Determine the (x, y) coordinate at the center of the cell enclosing the given text.  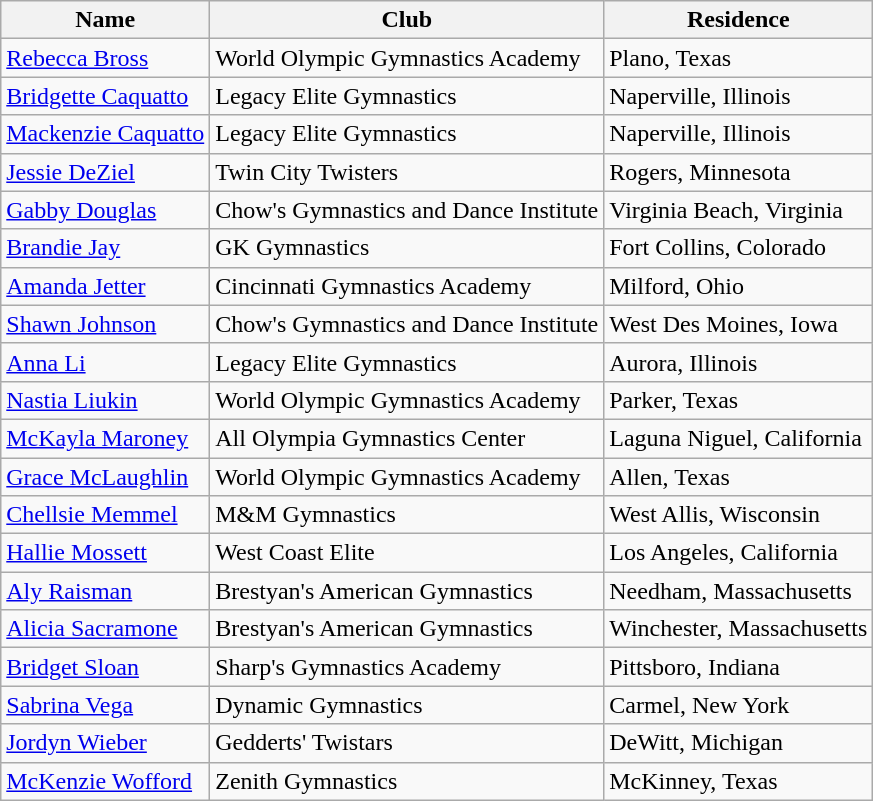
Hallie Mossett (106, 553)
Zenith Gymnastics (407, 781)
McKayla Maroney (106, 438)
Amanda Jetter (106, 286)
Plano, Texas (738, 58)
Rogers, Minnesota (738, 172)
Jessie DeZiel (106, 172)
Milford, Ohio (738, 286)
Alicia Sacramone (106, 629)
DeWitt, Michigan (738, 743)
Laguna Niguel, California (738, 438)
West Des Moines, Iowa (738, 324)
GK Gymnastics (407, 248)
Sabrina Vega (106, 705)
All Olympia Gymnastics Center (407, 438)
Rebecca Bross (106, 58)
Nastia Liukin (106, 400)
Anna Li (106, 362)
M&M Gymnastics (407, 515)
Shawn Johnson (106, 324)
Parker, Texas (738, 400)
Chellsie Memmel (106, 515)
Pittsboro, Indiana (738, 667)
West Allis, Wisconsin (738, 515)
Fort Collins, Colorado (738, 248)
Grace McLaughlin (106, 477)
Dynamic Gymnastics (407, 705)
Jordyn Wieber (106, 743)
McKinney, Texas (738, 781)
Allen, Texas (738, 477)
Needham, Massachusetts (738, 591)
Name (106, 20)
Aurora, Illinois (738, 362)
Twin City Twisters (407, 172)
Gedderts' Twistars (407, 743)
Cincinnati Gymnastics Academy (407, 286)
Gabby Douglas (106, 210)
Club (407, 20)
Bridget Sloan (106, 667)
Residence (738, 20)
West Coast Elite (407, 553)
Mackenzie Caquatto (106, 134)
Aly Raisman (106, 591)
Brandie Jay (106, 248)
McKenzie Wofford (106, 781)
Bridgette Caquatto (106, 96)
Carmel, New York (738, 705)
Virginia Beach, Virginia (738, 210)
Winchester, Massachusetts (738, 629)
Sharp's Gymnastics Academy (407, 667)
Los Angeles, California (738, 553)
